Identify which cell holds the provided text, then report its (x, y) central coordinate. 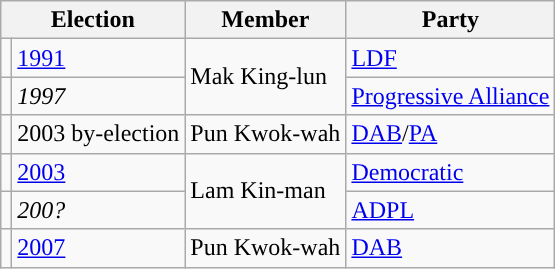
2003 (98, 172)
Progressive Alliance (450, 96)
Lam Kin-man (266, 191)
Election (93, 20)
2007 (98, 248)
ADPL (450, 210)
LDF (450, 58)
1991 (98, 58)
Member (266, 20)
Party (450, 20)
Democratic (450, 172)
1997 (98, 96)
2003 by-election (98, 134)
DAB/PA (450, 134)
200? (98, 210)
DAB (450, 248)
Mak King-lun (266, 77)
